Capture the cell that displays the provided text and extract its (X, Y) central coordinate. 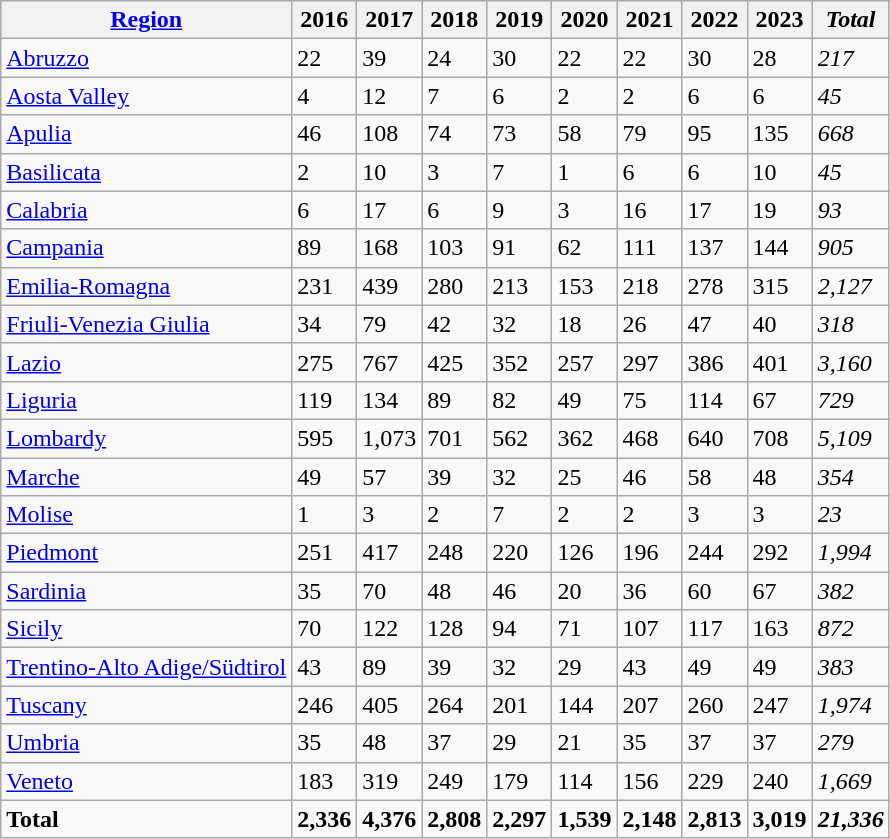
1,539 (584, 819)
297 (650, 362)
318 (850, 324)
108 (390, 134)
Molise (146, 515)
386 (714, 362)
Calabria (146, 210)
74 (454, 134)
278 (714, 286)
362 (584, 438)
Friuli-Venezia Giulia (146, 324)
217 (850, 58)
Piedmont (146, 553)
Emilia-Romagna (146, 286)
218 (650, 286)
1,073 (390, 438)
26 (650, 324)
Lombardy (146, 438)
21,336 (850, 819)
Sicily (146, 629)
315 (780, 286)
24 (454, 58)
405 (390, 705)
103 (454, 248)
107 (650, 629)
2023 (780, 20)
425 (454, 362)
Apulia (146, 134)
640 (714, 438)
40 (780, 324)
2021 (650, 20)
2,297 (520, 819)
382 (850, 591)
729 (850, 400)
9 (520, 210)
249 (454, 781)
Region (146, 20)
2020 (584, 20)
468 (650, 438)
2017 (390, 20)
28 (780, 58)
401 (780, 362)
Abruzzo (146, 58)
383 (850, 667)
Trentino-Alto Adige/Südtirol (146, 667)
19 (780, 210)
Lazio (146, 362)
1,669 (850, 781)
Umbria (146, 743)
75 (650, 400)
2,336 (324, 819)
668 (850, 134)
36 (650, 591)
213 (520, 286)
292 (780, 553)
93 (850, 210)
111 (650, 248)
231 (324, 286)
2016 (324, 20)
1,994 (850, 553)
2019 (520, 20)
126 (584, 553)
Liguria (146, 400)
5,109 (850, 438)
595 (324, 438)
4 (324, 96)
905 (850, 248)
Veneto (146, 781)
20 (584, 591)
260 (714, 705)
Tuscany (146, 705)
153 (584, 286)
3,160 (850, 362)
2,808 (454, 819)
244 (714, 553)
134 (390, 400)
196 (650, 553)
251 (324, 553)
12 (390, 96)
137 (714, 248)
16 (650, 210)
439 (390, 286)
60 (714, 591)
708 (780, 438)
168 (390, 248)
Basilicata (146, 172)
71 (584, 629)
156 (650, 781)
Aosta Valley (146, 96)
2,127 (850, 286)
179 (520, 781)
264 (454, 705)
220 (520, 553)
240 (780, 781)
246 (324, 705)
47 (714, 324)
2018 (454, 20)
872 (850, 629)
701 (454, 438)
257 (584, 362)
34 (324, 324)
354 (850, 477)
767 (390, 362)
280 (454, 286)
57 (390, 477)
562 (520, 438)
122 (390, 629)
73 (520, 134)
201 (520, 705)
4,376 (390, 819)
82 (520, 400)
275 (324, 362)
352 (520, 362)
2022 (714, 20)
1,974 (850, 705)
207 (650, 705)
135 (780, 134)
Sardinia (146, 591)
2,813 (714, 819)
417 (390, 553)
183 (324, 781)
229 (714, 781)
21 (584, 743)
Marche (146, 477)
247 (780, 705)
42 (454, 324)
163 (780, 629)
128 (454, 629)
Campania (146, 248)
117 (714, 629)
3,019 (780, 819)
25 (584, 477)
248 (454, 553)
2,148 (650, 819)
91 (520, 248)
119 (324, 400)
279 (850, 743)
94 (520, 629)
23 (850, 515)
18 (584, 324)
319 (390, 781)
62 (584, 248)
95 (714, 134)
